Determine the [X, Y] coordinate at the center of the cell enclosing the given text.  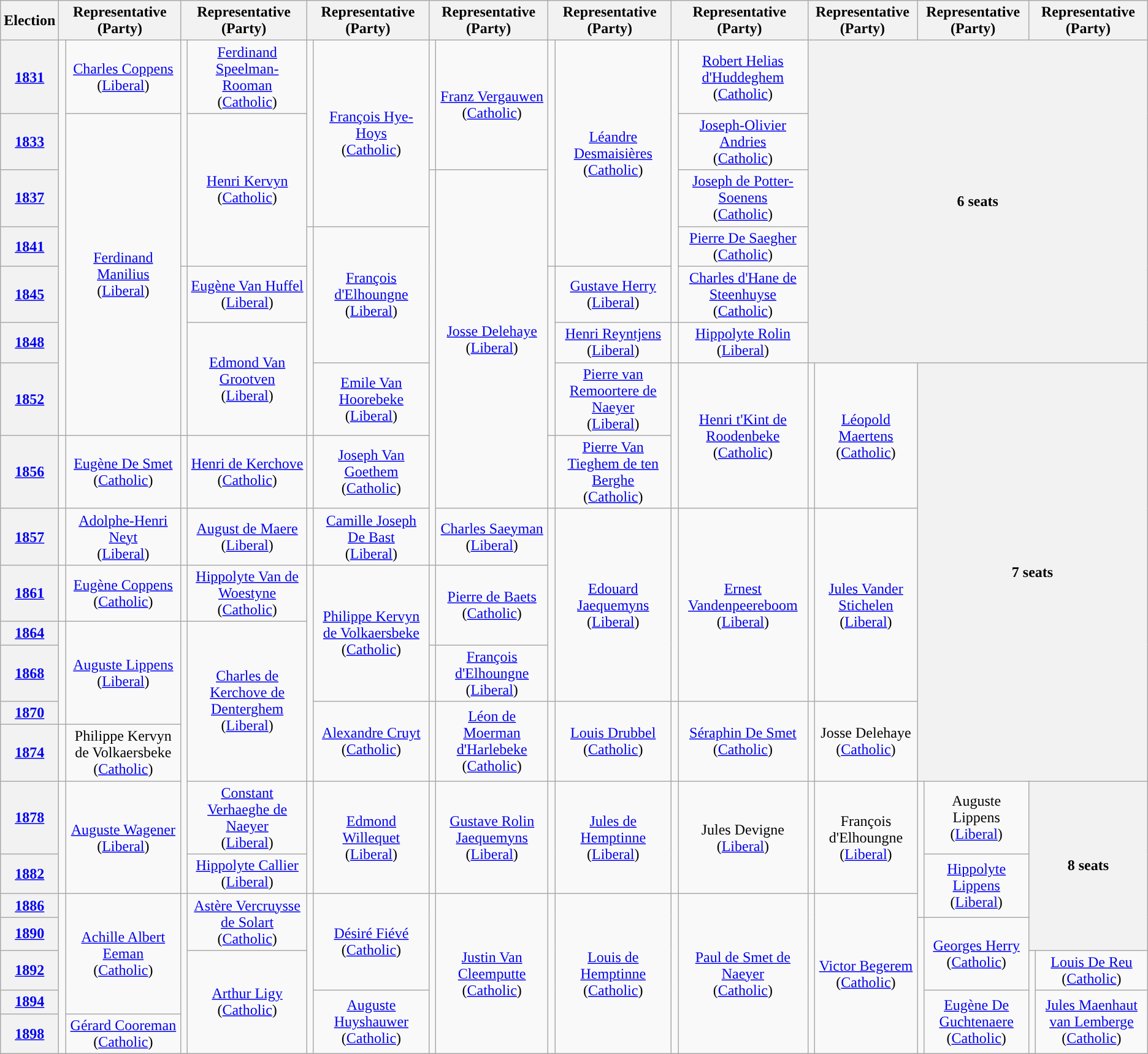
Hippolyte Callier(Liberal) [247, 874]
Jules Vander Stichelen(Liberal) [866, 605]
Edmond Van Grootven(Liberal) [247, 379]
1878 [29, 818]
Adolphe-Henri Neyt(Liberal) [123, 537]
Louis de Hemptinne(Catholic) [613, 974]
Georges Herry(Catholic) [976, 954]
Henri Kervyn(Catholic) [247, 190]
Eugène De Smet(Catholic) [123, 472]
7 seats [1033, 571]
Gustave Rolin Jaequemyns(Liberal) [492, 838]
Pierre De Saegher(Catholic) [743, 246]
Paul de Smet de Naeyer(Catholic) [743, 974]
1852 [29, 399]
Edouard Jaequemyns(Liberal) [613, 605]
Séraphin De Smet(Catholic) [743, 741]
Joseph Van Goethem(Catholic) [371, 472]
Joseph de Potter-Soenens(Catholic) [743, 198]
1841 [29, 246]
Election [29, 21]
Léandre Desmaisières(Catholic) [613, 153]
Astère Vercruysse de Solart(Catholic) [247, 922]
Robert Helias d'Huddeghem(Catholic) [743, 77]
Eugène De Guchtenaere(Catholic) [976, 1022]
Josse Delehaye(Catholic) [866, 741]
1845 [29, 294]
Auguste Wagener(Liberal) [123, 838]
1886 [29, 906]
1898 [29, 1034]
Jules de Hemptinne(Liberal) [613, 838]
Hippolyte Rolin(Liberal) [743, 342]
Léopold Maertens(Catholic) [866, 435]
Joseph-Olivier Andries(Catholic) [743, 142]
1861 [29, 593]
Charles Saeyman(Liberal) [492, 537]
Pierre Van Tieghem de ten Berghe(Catholic) [613, 472]
1892 [29, 970]
Pierre de Baets(Catholic) [492, 605]
Ferdinand Speelman-Rooman(Catholic) [247, 77]
1848 [29, 342]
1874 [29, 753]
Léon de Moerman d'Harlebeke(Catholic) [492, 741]
Eugène Coppens(Catholic) [123, 593]
Louis De Reu(Catholic) [1092, 970]
1833 [29, 142]
Henri Reyntjens(Liberal) [613, 342]
Charles de Kerchove de Denterghem(Liberal) [247, 701]
1894 [29, 1002]
Achille Albert Eeman(Catholic) [123, 954]
Auguste Huyshauwer(Catholic) [371, 1022]
Hippolyte Lippens(Liberal) [976, 885]
Désiré Fiévé(Catholic) [371, 942]
Gérard Cooreman(Catholic) [123, 1034]
Pierre van Remoortere de Naeyer(Liberal) [613, 399]
Charles Coppens(Liberal) [123, 77]
Jules Devigne(Liberal) [743, 838]
1857 [29, 537]
8 seats [1089, 866]
Justin Van Cleemputte(Catholic) [492, 974]
1864 [29, 633]
Hippolyte Van de Woestyne(Catholic) [247, 593]
Victor Begerem(Catholic) [866, 974]
1868 [29, 673]
1831 [29, 77]
Gustave Herry(Liberal) [613, 294]
Josse Delehaye(Liberal) [492, 339]
François Hye-Hoys(Catholic) [371, 134]
6 seats [978, 201]
Franz Vergauwen(Catholic) [492, 105]
Arthur Ligy(Catholic) [247, 1002]
August de Maere(Liberal) [247, 537]
1890 [29, 934]
Eugène Van Huffel(Liberal) [247, 294]
Jules Maenhaut van Lemberge(Catholic) [1092, 1022]
Ferdinand Manilius(Liberal) [123, 275]
1856 [29, 472]
Louis Drubbel(Catholic) [613, 741]
Constant Verhaeghe de Naeyer(Liberal) [247, 818]
Edmond Willequet(Liberal) [371, 838]
Henri t'Kint de Roodenbeke(Catholic) [743, 435]
Alexandre Cruyt(Catholic) [371, 741]
Camille Joseph De Bast(Liberal) [371, 537]
Emile Van Hoorebeke(Liberal) [371, 399]
Charles d'Hane de Steenhuyse(Catholic) [743, 294]
Ernest Vandenpeereboom(Liberal) [743, 605]
1870 [29, 713]
Henri de Kerchove(Catholic) [247, 472]
1837 [29, 198]
1882 [29, 874]
